Return the (x, y) coordinate for the center point of the cell that contains the specified text.  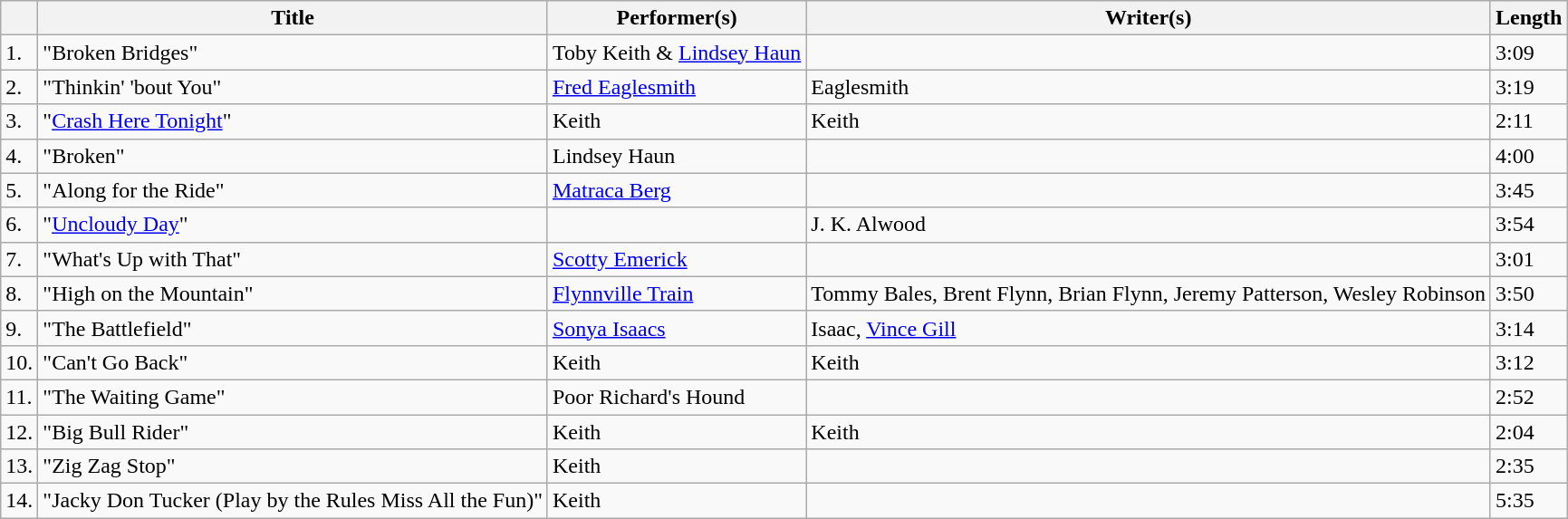
3. (20, 121)
4:00 (1528, 156)
"Can't Go Back" (293, 362)
"What's Up with That" (293, 259)
2:35 (1528, 466)
"Zig Zag Stop" (293, 466)
Poor Richard's Hound (676, 397)
2:04 (1528, 432)
3:01 (1528, 259)
2:52 (1528, 397)
Scotty Emerick (676, 259)
"Broken" (293, 156)
3:09 (1528, 53)
9. (20, 328)
3:50 (1528, 293)
Sonya Isaacs (676, 328)
8. (20, 293)
12. (20, 432)
13. (20, 466)
Matraca Berg (676, 190)
"Jacky Don Tucker (Play by the Rules Miss All the Fun)" (293, 501)
Title (293, 18)
3:12 (1528, 362)
6. (20, 225)
Isaac, Vince Gill (1149, 328)
"Uncloudy Day" (293, 225)
Writer(s) (1149, 18)
7. (20, 259)
14. (20, 501)
1. (20, 53)
"Along for the Ride" (293, 190)
3:45 (1528, 190)
Eaglesmith (1149, 87)
Lindsey Haun (676, 156)
Performer(s) (676, 18)
11. (20, 397)
10. (20, 362)
"High on the Mountain" (293, 293)
"Thinkin' 'bout You" (293, 87)
"Big Bull Rider" (293, 432)
4. (20, 156)
3:19 (1528, 87)
2. (20, 87)
5:35 (1528, 501)
"Crash Here Tonight" (293, 121)
Flynnville Train (676, 293)
"The Battlefield" (293, 328)
"The Waiting Game" (293, 397)
5. (20, 190)
2:11 (1528, 121)
Tommy Bales, Brent Flynn, Brian Flynn, Jeremy Patterson, Wesley Robinson (1149, 293)
3:54 (1528, 225)
Toby Keith & Lindsey Haun (676, 53)
Fred Eaglesmith (676, 87)
J. K. Alwood (1149, 225)
"Broken Bridges" (293, 53)
Length (1528, 18)
3:14 (1528, 328)
